Search for the cell housing the specified text and yield its [x, y] center coordinate. 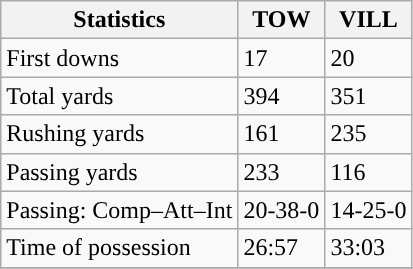
TOW [282, 20]
394 [282, 96]
Passing yards [120, 172]
233 [282, 172]
20 [368, 58]
33:03 [368, 248]
14-25-0 [368, 210]
Total yards [120, 96]
26:57 [282, 248]
First downs [120, 58]
Rushing yards [120, 134]
235 [368, 134]
Passing: Comp–Att–Int [120, 210]
351 [368, 96]
116 [368, 172]
Statistics [120, 20]
17 [282, 58]
VILL [368, 20]
Time of possession [120, 248]
161 [282, 134]
20-38-0 [282, 210]
